Search for the cell housing the specified text and yield its (x, y) center coordinate. 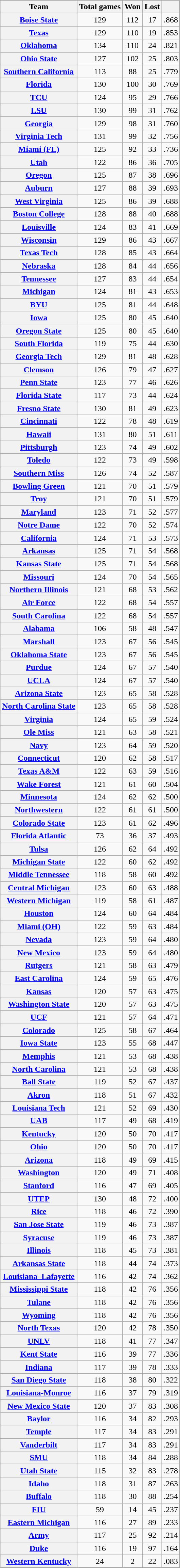
Maryland (39, 512)
Team (39, 7)
North Carolina (39, 1069)
Air Force (39, 603)
Georgia Tech (39, 356)
Mississippi State (39, 1289)
.488 (170, 888)
.278 (170, 1471)
Nebraska (39, 266)
New Mexico State (39, 1406)
.574 (170, 525)
.520 (170, 745)
Oklahoma (39, 46)
Army (39, 1535)
.628 (170, 356)
.496 (170, 823)
Auburn (39, 188)
Southern Miss (39, 473)
San Diego State (39, 1380)
.319 (170, 1393)
Kansas State (39, 564)
Oklahoma State (39, 654)
.648 (170, 305)
.669 (170, 227)
.405 (170, 1185)
Kentucky (39, 1134)
Marshall (39, 642)
.756 (170, 136)
Indiana (39, 1367)
TCU (39, 97)
.333 (170, 1367)
Michigan State (39, 862)
Wisconsin (39, 240)
.736 (170, 149)
.624 (170, 395)
.308 (170, 1406)
Arkansas State (39, 1263)
West Virginia (39, 201)
Rutgers (39, 965)
Tennessee (39, 279)
Eastern Michigan (39, 1522)
97 (152, 1548)
Total games (100, 7)
.562 (170, 590)
.347 (170, 1341)
Northern Illinois (39, 590)
Arkansas (39, 551)
.214 (170, 1535)
.432 (170, 1095)
Oregon (39, 175)
LSU (39, 110)
.656 (170, 266)
.288 (170, 1458)
Penn State (39, 383)
.653 (170, 292)
Louisiana Tech (39, 1108)
.419 (170, 1121)
55 (132, 1043)
.471 (170, 1017)
.654 (170, 279)
.408 (170, 1173)
Missouri (39, 577)
.611 (170, 434)
Clemson (39, 369)
Wake Forest (39, 784)
.362 (170, 1276)
East Carolina (39, 978)
Western Kentucky (39, 1561)
.602 (170, 447)
.868 (170, 20)
.516 (170, 771)
Buffalo (39, 1497)
FIU (39, 1509)
Notre Dame (39, 525)
Cincinnati (39, 421)
Virginia (39, 719)
Won (132, 7)
.598 (170, 460)
.293 (170, 1419)
Iowa State (39, 1043)
.630 (170, 343)
.464 (170, 1030)
Louisiana–Lafayette (39, 1276)
.164 (170, 1548)
UAB (39, 1121)
Florida (39, 84)
Toledo (39, 460)
Oregon State (39, 330)
BYU (39, 305)
.779 (170, 71)
.263 (170, 1484)
27 (132, 1522)
100 (132, 84)
Rice (39, 1212)
Troy (39, 499)
Arizona State (39, 693)
Tulane (39, 1302)
Florida Atlantic (39, 836)
Iowa (39, 318)
.626 (170, 383)
Utah (39, 162)
102 (132, 59)
Navy (39, 745)
Miami (FL) (39, 149)
.760 (170, 123)
Florida State (39, 395)
.487 (170, 901)
Kent State (39, 1354)
.623 (170, 408)
Alabama (39, 629)
22 (152, 1561)
.390 (170, 1212)
.083 (170, 1561)
Louisville (39, 227)
UCF (39, 1017)
Virginia Tech (39, 136)
.504 (170, 784)
Duke (39, 1548)
Wyoming (39, 1315)
Baylor (39, 1419)
.476 (170, 978)
.336 (170, 1354)
.237 (170, 1509)
.565 (170, 577)
14 (132, 1509)
.517 (170, 758)
.437 (170, 1082)
.479 (170, 965)
.705 (170, 162)
Temple (39, 1432)
.547 (170, 629)
Boise State (39, 20)
UCLA (39, 680)
40 (152, 214)
Kansas (39, 991)
UTEP (39, 1198)
Nevada (39, 939)
Stanford (39, 1185)
South Florida (39, 343)
33 (152, 149)
.667 (170, 240)
115 (100, 1471)
112 (132, 20)
82 (152, 1419)
17 (152, 20)
Bowling Green (39, 486)
.627 (170, 369)
Colorado State (39, 823)
Western Michigan (39, 901)
Hawaii (39, 434)
.373 (170, 1263)
.381 (170, 1250)
Ball State (39, 1082)
Lost (152, 7)
Akron (39, 1095)
.400 (170, 1198)
Pittsburgh (39, 447)
.664 (170, 253)
North Texas (39, 1328)
Fresno State (39, 408)
.587 (170, 473)
.803 (170, 59)
Ohio State (39, 59)
San Jose State (39, 1225)
.524 (170, 719)
.619 (170, 421)
.447 (170, 1043)
.415 (170, 1160)
UNLV (39, 1341)
Ohio (39, 1147)
Northwestern (39, 810)
California (39, 538)
113 (100, 71)
85 (132, 253)
Miami (OH) (39, 926)
.233 (170, 1522)
.350 (170, 1328)
South Carolina (39, 616)
.322 (170, 1380)
Boston College (39, 214)
95 (132, 97)
89 (152, 1522)
Texas (39, 33)
Michigan (39, 292)
Idaho (39, 1484)
North Carolina State (39, 706)
29 (152, 97)
Colorado (39, 1030)
.693 (170, 188)
2 (132, 1561)
Washington (39, 1173)
Ole Miss (39, 732)
Georgia (39, 123)
98 (132, 123)
SMU (39, 1458)
Utah State (39, 1471)
.493 (170, 836)
Memphis (39, 1056)
Southern California (39, 71)
Central Michigan (39, 888)
Minnesota (39, 797)
.430 (170, 1108)
.853 (170, 33)
.696 (170, 175)
Washington State (39, 1004)
Vanderbilt (39, 1445)
.766 (170, 97)
Connecticut (39, 758)
Houston (39, 914)
Purdue (39, 667)
106 (100, 629)
New Mexico (39, 952)
Illinois (39, 1250)
Middle Tennessee (39, 875)
.762 (170, 110)
.577 (170, 512)
134 (100, 46)
.254 (170, 1497)
.573 (170, 538)
.769 (170, 84)
75 (132, 343)
Texas A&M (39, 771)
Syracuse (39, 1238)
Texas Tech (39, 253)
.521 (170, 732)
Arizona (39, 1160)
Tulsa (39, 849)
.821 (170, 46)
Louisiana-Monroe (39, 1393)
